For the text-containing cell, return its midpoint in [x, y] coordinate format. 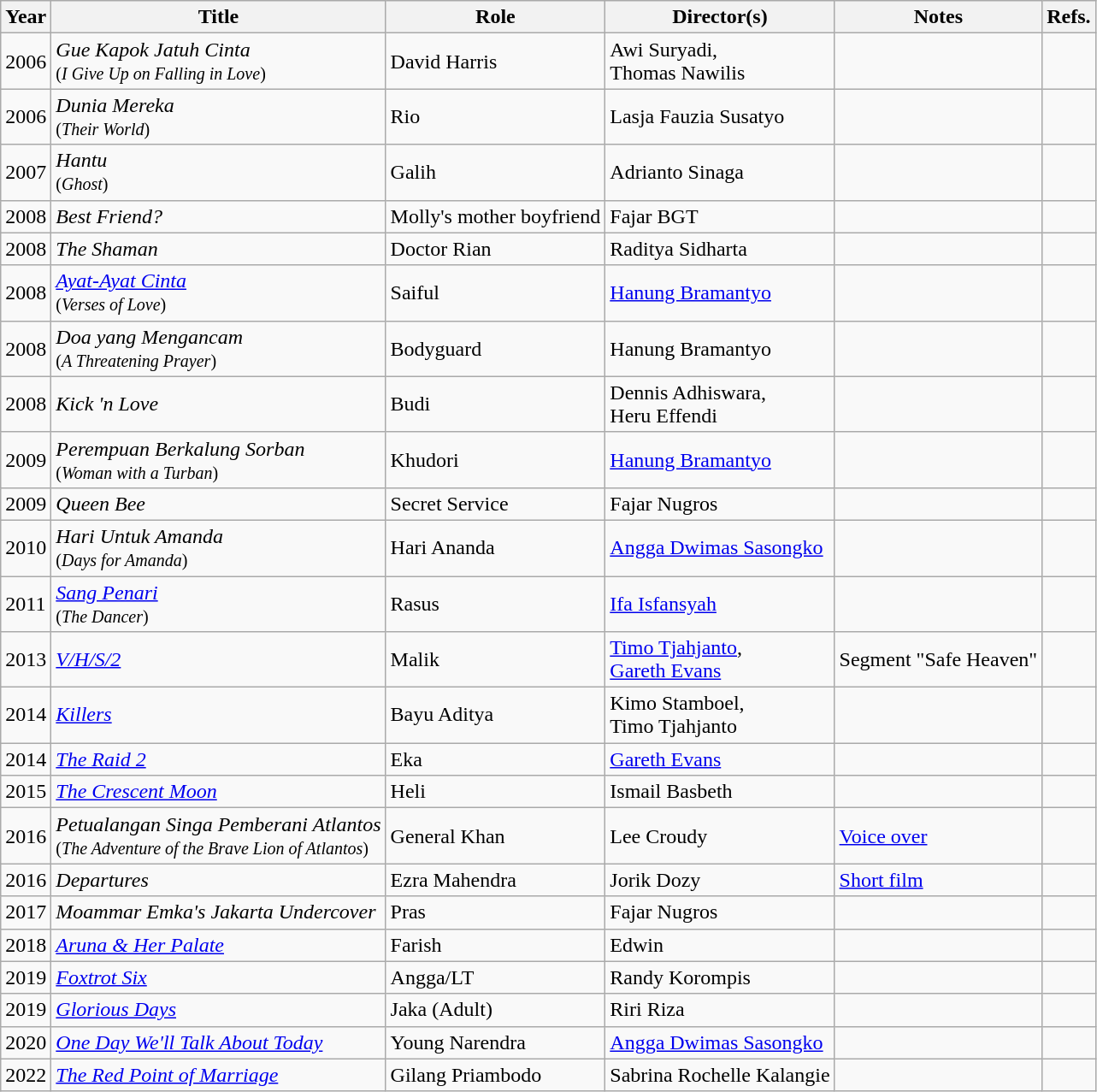
Refs. [1069, 17]
Doa yang Mengancam (A Threatening Prayer) [219, 349]
Angga/LT [496, 977]
Director(s) [720, 17]
2022 [26, 1075]
2011 [26, 604]
Jaka (Adult) [496, 1010]
Notes [939, 17]
General Khan [496, 836]
Pras [496, 912]
Queen Bee [219, 504]
Kimo Stamboel,Timo Tjahjanto [720, 715]
Moammar Emka's Jakarta Undercover [219, 912]
Gue Kapok Jatuh Cinta (I Give Up on Falling in Love) [219, 62]
Ayat-Ayat Cinta (Verses of Love) [219, 292]
Year [26, 17]
Sabrina Rochelle Kalangie [720, 1075]
Jorik Dozy [720, 880]
Aruna & Her Palate [219, 945]
Bayu Aditya [496, 715]
Randy Korompis [720, 977]
Dunia Mereka (Their World) [219, 116]
Secret Service [496, 504]
2017 [26, 912]
Glorious Days [219, 1010]
Segment "Safe Heaven" [939, 660]
Petualangan Singa Pemberani Atlantos (The Adventure of the Brave Lion of Atlantos) [219, 836]
The Red Point of Marriage [219, 1075]
Awi Suryadi,Thomas Nawilis [720, 62]
Timo Tjahjanto, Gareth Evans [720, 660]
Raditya Sidharta [720, 249]
Rio [496, 116]
2020 [26, 1042]
Fajar BGT [720, 216]
Heli [496, 792]
The Shaman [219, 249]
Doctor Rian [496, 249]
Sang Penari (The Dancer) [219, 604]
Departures [219, 880]
Malik [496, 660]
Budi [496, 404]
Eka [496, 759]
2015 [26, 792]
V/H/S/2 [219, 660]
Adrianto Sinaga [720, 173]
Riri Riza [720, 1010]
2018 [26, 945]
Voice over [939, 836]
Molly's mother boyfriend [496, 216]
Foxtrot Six [219, 977]
2007 [26, 173]
The Crescent Moon [219, 792]
Lee Croudy [720, 836]
Farish [496, 945]
Best Friend? [219, 216]
2010 [26, 547]
The Raid 2 [219, 759]
Hantu (Ghost) [219, 173]
2013 [26, 660]
Edwin [720, 945]
Role [496, 17]
Title [219, 17]
Dennis Adhiswara,Heru Effendi [720, 404]
Khudori [496, 460]
Gareth Evans [720, 759]
Ismail Basbeth [720, 792]
Bodyguard [496, 349]
Hari Untuk Amanda (Days for Amanda) [219, 547]
Short film [939, 880]
Galih [496, 173]
Hari Ananda [496, 547]
Gilang Priambodo [496, 1075]
Lasja Fauzia Susatyo [720, 116]
Kick 'n Love [219, 404]
Ifa Isfansyah [720, 604]
Young Narendra [496, 1042]
Saiful [496, 292]
David Harris [496, 62]
Ezra Mahendra [496, 880]
Perempuan Berkalung Sorban (Woman with a Turban) [219, 460]
Rasus [496, 604]
One Day We'll Talk About Today [219, 1042]
Killers [219, 715]
